Capture the cell that displays the provided text and extract its (x, y) central coordinate. 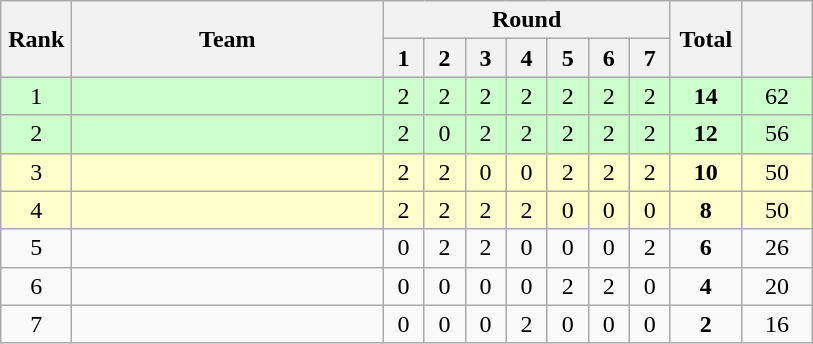
Team (228, 39)
12 (706, 134)
16 (776, 324)
20 (776, 286)
62 (776, 96)
Rank (36, 39)
14 (706, 96)
Round (526, 20)
8 (706, 210)
56 (776, 134)
10 (706, 172)
26 (776, 248)
Total (706, 39)
